From the cell containing the given text, extract its center point as [X, Y] coordinate. 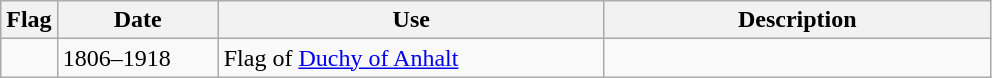
Description [797, 20]
Date [138, 20]
Flag of Duchy of Anhalt [411, 58]
Use [411, 20]
Flag [29, 20]
1806–1918 [138, 58]
